Provide the [x, y] coordinate of the cell's center where the given text is located.  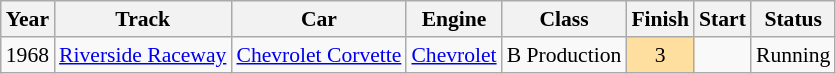
1968 [28, 55]
Car [318, 19]
Class [564, 19]
Chevrolet [454, 55]
Status [793, 19]
Running [793, 55]
Chevrolet Corvette [318, 55]
Track [142, 19]
Finish [660, 19]
Start [722, 19]
B Production [564, 55]
Year [28, 19]
Engine [454, 19]
Riverside Raceway [142, 55]
3 [660, 55]
